Extract the (X, Y) coordinate from the center of the cell holding the provided text.  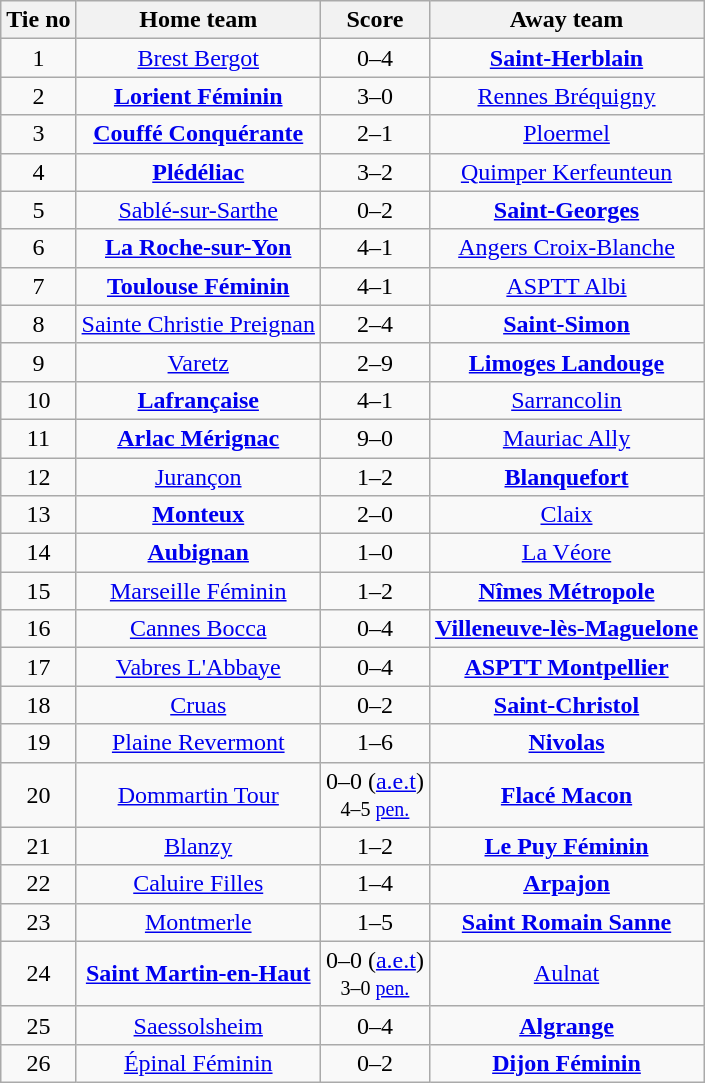
Tie no (38, 20)
Monteux (198, 515)
2–0 (374, 515)
Saint-Simon (566, 324)
15 (38, 591)
Rennes Bréquigny (566, 96)
Dijon Féminin (566, 1063)
1–5 (374, 922)
Sablé-sur-Sarthe (198, 210)
Ploermel (566, 134)
Cruas (198, 705)
Brest Bergot (198, 58)
Saessolsheim (198, 1025)
2 (38, 96)
8 (38, 324)
Plaine Revermont (198, 743)
4 (38, 172)
0–0 (a.e.t) 3–0 pen. (374, 974)
1 (38, 58)
Away team (566, 20)
La Véore (566, 553)
2–9 (374, 362)
Saint-Georges (566, 210)
25 (38, 1025)
2–1 (374, 134)
1–6 (374, 743)
Jurançon (198, 477)
Saint Martin-en-Haut (198, 974)
Couffé Conquérante (198, 134)
Blanzy (198, 846)
Aubignan (198, 553)
Aulnat (566, 974)
Épinal Féminin (198, 1063)
ASPTT Albi (566, 286)
La Roche-sur-Yon (198, 248)
Claix (566, 515)
1–4 (374, 884)
3–2 (374, 172)
20 (38, 794)
Toulouse Féminin (198, 286)
Blanquefort (566, 477)
Flacé Macon (566, 794)
Score (374, 20)
Nivolas (566, 743)
19 (38, 743)
Quimper Kerfeunteun (566, 172)
9–0 (374, 438)
Lafrançaise (198, 400)
Sainte Christie Preignan (198, 324)
Saint-Christol (566, 705)
1–0 (374, 553)
Varetz (198, 362)
ASPTT Montpellier (566, 667)
17 (38, 667)
18 (38, 705)
Cannes Bocca (198, 629)
Marseille Féminin (198, 591)
Home team (198, 20)
22 (38, 884)
Angers Croix-Blanche (566, 248)
14 (38, 553)
5 (38, 210)
Limoges Landouge (566, 362)
Dommartin Tour (198, 794)
Arlac Mérignac (198, 438)
Algrange (566, 1025)
Saint Romain Sanne (566, 922)
9 (38, 362)
21 (38, 846)
Saint-Herblain (566, 58)
Plédéliac (198, 172)
11 (38, 438)
26 (38, 1063)
Arpajon (566, 884)
13 (38, 515)
Sarrancolin (566, 400)
7 (38, 286)
24 (38, 974)
Villeneuve-lès-Maguelone (566, 629)
23 (38, 922)
16 (38, 629)
3–0 (374, 96)
2–4 (374, 324)
10 (38, 400)
Nîmes Métropole (566, 591)
3 (38, 134)
Vabres L'Abbaye (198, 667)
Caluire Filles (198, 884)
Le Puy Féminin (566, 846)
Montmerle (198, 922)
6 (38, 248)
12 (38, 477)
0–0 (a.e.t) 4–5 pen. (374, 794)
Lorient Féminin (198, 96)
Mauriac Ally (566, 438)
